Determine the (x, y) coordinate at the center of the cell enclosing the given text.  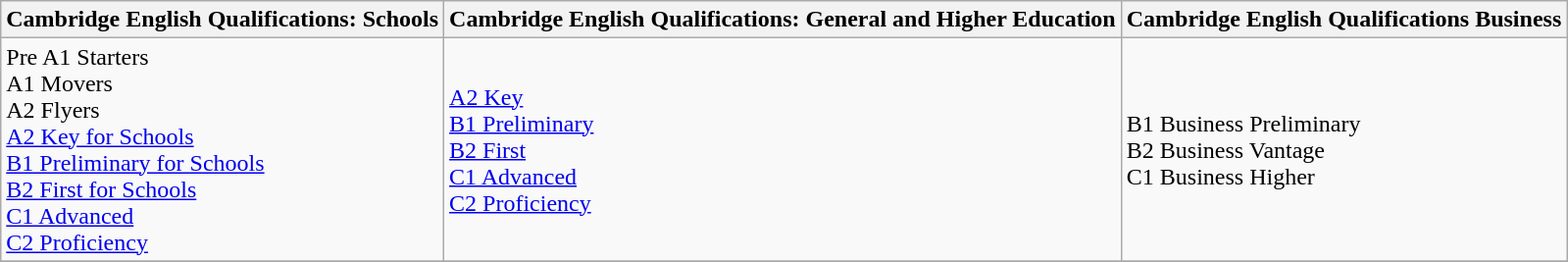
B1 Business PreliminaryB2 Business VantageC1 Business Higher (1343, 149)
Cambridge English Qualifications: Schools (223, 20)
Pre A1 StartersA1 MoversA2 FlyersA2 Key for SchoolsB1 Preliminary for SchoolsB2 First for SchoolsC1 AdvancedC2 Proficiency (223, 149)
A2 KeyB1 PreliminaryB2 FirstC1 AdvancedC2 Proficiency (783, 149)
Cambridge English Qualifications Business (1343, 20)
Cambridge English Qualifications: General and Higher Education (783, 20)
